From the cell containing the given text, extract its center point as [x, y] coordinate. 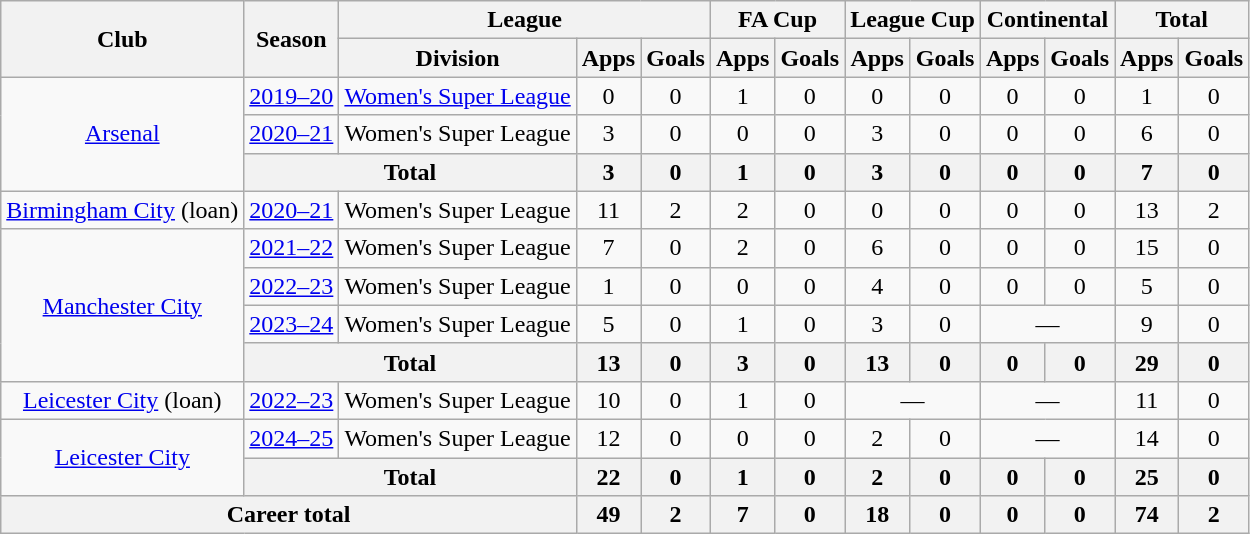
Career total [289, 515]
25 [1147, 477]
Season [292, 39]
14 [1147, 438]
League [525, 20]
15 [1147, 248]
Leicester City [122, 457]
10 [608, 400]
League Cup [913, 20]
2019–20 [292, 96]
2023–24 [292, 324]
Manchester City [122, 305]
22 [608, 477]
FA Cup [777, 20]
Division [458, 58]
Leicester City (loan) [122, 400]
9 [1147, 324]
2021–22 [292, 248]
Birmingham City (loan) [122, 210]
4 [878, 286]
29 [1147, 362]
Continental [1047, 20]
18 [878, 515]
2024–25 [292, 438]
Arsenal [122, 134]
49 [608, 515]
Club [122, 39]
12 [608, 438]
74 [1147, 515]
